Extract the (X, Y) coordinate from the center of the cell holding the provided text.  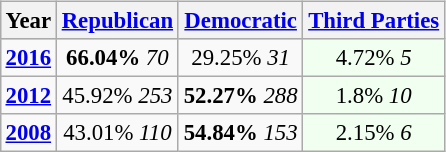
Democratic (240, 21)
2016 (28, 58)
29.25% 31 (240, 58)
2.15% 6 (374, 133)
54.84% 153 (240, 133)
43.01% 110 (117, 133)
Third Parties (374, 21)
Republican (117, 21)
52.27% 288 (240, 96)
1.8% 10 (374, 96)
45.92% 253 (117, 96)
4.72% 5 (374, 58)
2008 (28, 133)
66.04% 70 (117, 58)
2012 (28, 96)
Year (28, 21)
